Locate the cell with the specified text and output its (X, Y) center coordinate. 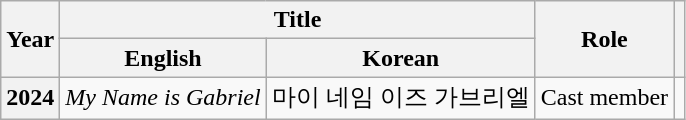
Year (30, 39)
마이 네임 이즈 가브리엘 (400, 98)
Korean (400, 58)
Cast member (604, 98)
2024 (30, 98)
Title (298, 20)
Role (604, 39)
English (163, 58)
My Name is Gabriel (163, 98)
